Extract the (x, y) coordinate from the center of the cell holding the provided text.  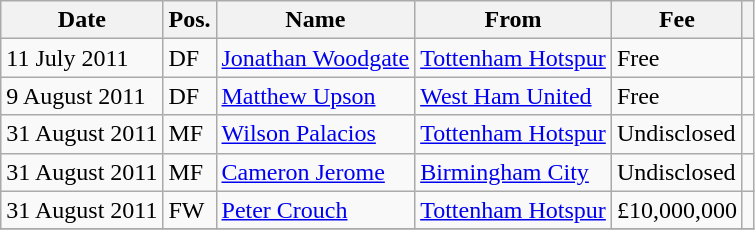
£10,000,000 (676, 210)
Peter Crouch (316, 210)
Pos. (190, 20)
From (514, 20)
West Ham United (514, 96)
Matthew Upson (316, 96)
9 August 2011 (82, 96)
FW (190, 210)
Birmingham City (514, 172)
11 July 2011 (82, 58)
Name (316, 20)
Date (82, 20)
Cameron Jerome (316, 172)
Wilson Palacios (316, 134)
Fee (676, 20)
Jonathan Woodgate (316, 58)
